Return [X, Y] of the center of cell containing provided text 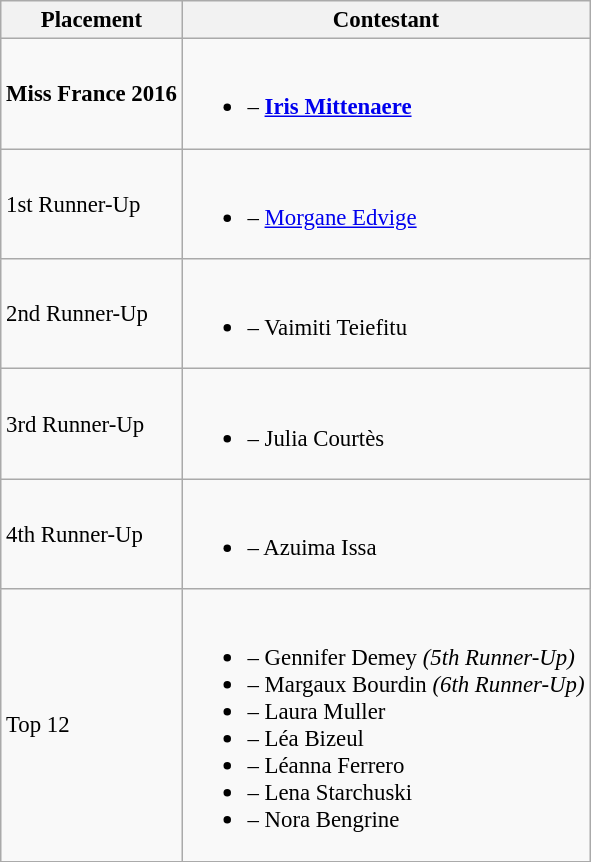
1st Runner-Up [92, 204]
3rd Runner-Up [92, 424]
– Iris Mittenaere [386, 94]
Placement [92, 20]
– Vaimiti Teiefitu [386, 314]
– Morgane Edvige [386, 204]
– Azuima Issa [386, 534]
2nd Runner-Up [92, 314]
Miss France 2016 [92, 94]
Top 12 [92, 725]
– Gennifer Demey (5th Runner-Up) – Margaux Bourdin (6th Runner-Up) – Laura Muller – Léa Bizeul – Léanna Ferrero – Lena Starchuski – Nora Bengrine [386, 725]
– Julia Courtès [386, 424]
4th Runner-Up [92, 534]
Contestant [386, 20]
